Detect which cell encompasses the target text, then output its (X, Y) center coordinate. 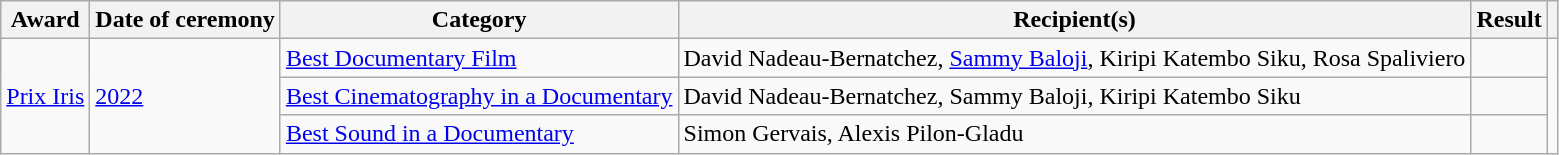
Simon Gervais, Alexis Pilon-Gladu (1074, 134)
Best Cinematography in a Documentary (479, 96)
David Nadeau-Bernatchez, Sammy Baloji, Kiripi Katembo Siku (1074, 96)
Prix Iris (46, 96)
Recipient(s) (1074, 20)
Best Documentary Film (479, 58)
David Nadeau-Bernatchez, Sammy Baloji, Kiripi Katembo Siku, Rosa Spaliviero (1074, 58)
Category (479, 20)
Date of ceremony (186, 20)
Award (46, 20)
Result (1509, 20)
2022 (186, 96)
Best Sound in a Documentary (479, 134)
